From the cell containing the given text, extract its center point as (x, y) coordinate. 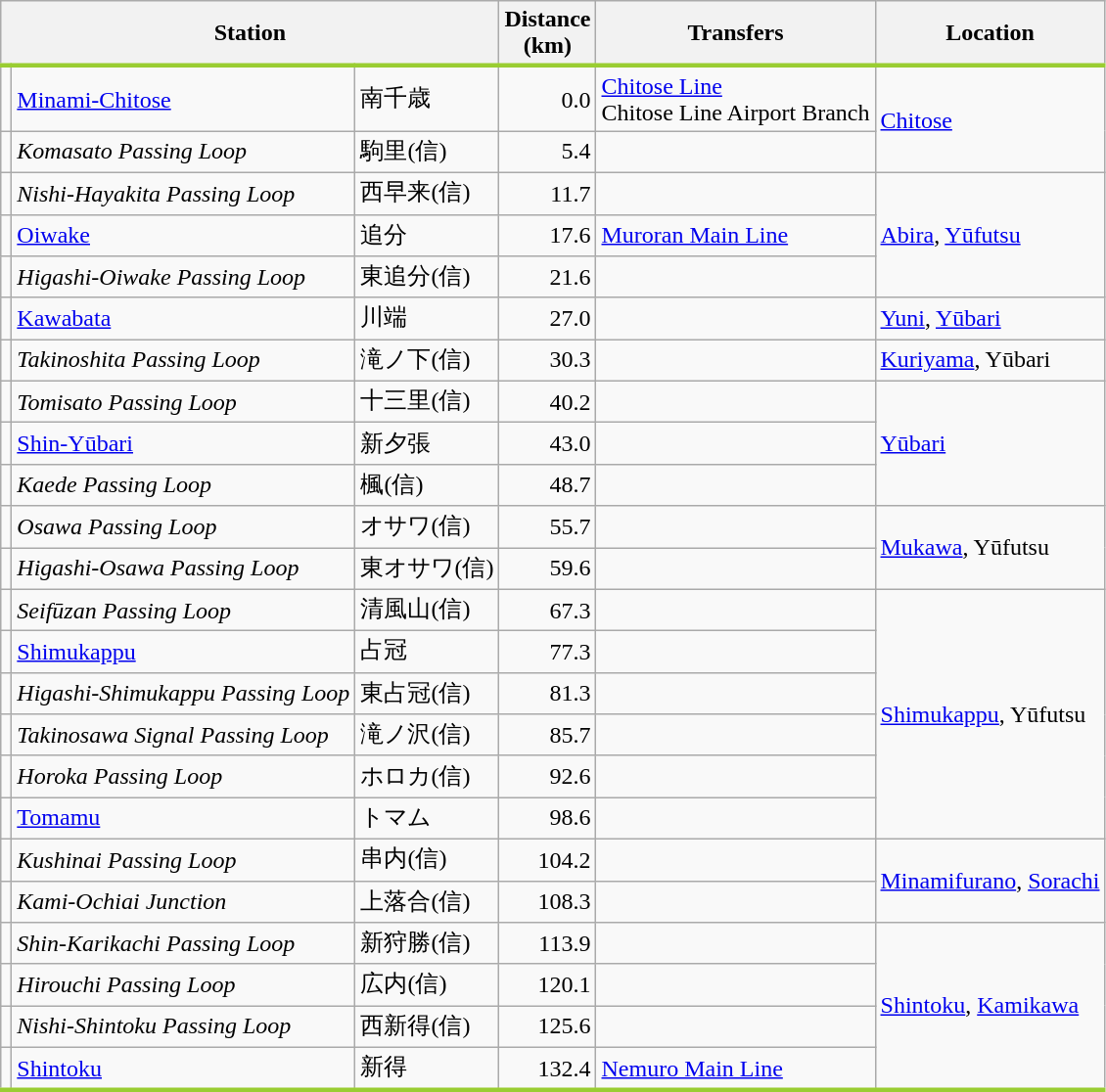
98.6 (548, 818)
104.2 (548, 859)
Shimukappu (184, 652)
Takinosawa Signal Passing Loop (184, 736)
Higashi-Osawa Passing Loop (184, 569)
Tomisato Passing Loop (184, 401)
Higashi-Shimukappu Passing Loop (184, 693)
48.7 (548, 485)
Shin-Karikachi Passing Loop (184, 943)
Shintoku (184, 1069)
Kawabata (184, 319)
Kaede Passing Loop (184, 485)
Yūbari (991, 443)
Higashi-Oiwake Passing Loop (184, 278)
駒里(信) (427, 153)
楓(信) (427, 485)
滝ノ沢(信) (427, 736)
132.4 (548, 1069)
Kushinai Passing Loop (184, 859)
東占冠(信) (427, 693)
Location (991, 33)
追分 (427, 235)
30.3 (548, 360)
Takinoshita Passing Loop (184, 360)
Minamifurano, Sorachi (991, 881)
Yuni, Yūbari (991, 319)
85.7 (548, 736)
Abira, Yūfutsu (991, 235)
Station (251, 33)
清風山(信) (427, 611)
新狩勝(信) (427, 943)
東追分(信) (427, 278)
Hirouchi Passing Loop (184, 984)
Shimukappu, Yūfutsu (991, 714)
40.2 (548, 401)
Horoka Passing Loop (184, 777)
Chitose (991, 119)
92.6 (548, 777)
59.6 (548, 569)
81.3 (548, 693)
Minami-Chitose (184, 98)
Chitose Line Chitose Line Airport Branch (736, 98)
オサワ(信) (427, 526)
東オサワ(信) (427, 569)
Kami-Ochiai Junction (184, 902)
Oiwake (184, 235)
川端 (427, 319)
17.6 (548, 235)
Shintoku, Kamikawa (991, 1007)
新夕張 (427, 444)
108.3 (548, 902)
Seifūzan Passing Loop (184, 611)
トマム (427, 818)
Kuriyama, Yūbari (991, 360)
Nishi-Shintoku Passing Loop (184, 1027)
十三里(信) (427, 401)
Mukawa, Yūfutsu (991, 548)
43.0 (548, 444)
Osawa Passing Loop (184, 526)
120.1 (548, 984)
上落合(信) (427, 902)
滝ノ下(信) (427, 360)
67.3 (548, 611)
西早来(信) (427, 194)
串内(信) (427, 859)
Nemuro Main Line (736, 1069)
Tomamu (184, 818)
Nishi-Hayakita Passing Loop (184, 194)
27.0 (548, 319)
125.6 (548, 1027)
5.4 (548, 153)
南千歳 (427, 98)
Komasato Passing Loop (184, 153)
西新得(信) (427, 1027)
77.3 (548, 652)
21.6 (548, 278)
Shin-Yūbari (184, 444)
Transfers (736, 33)
11.7 (548, 194)
55.7 (548, 526)
新得 (427, 1069)
広内(信) (427, 984)
Muroran Main Line (736, 235)
0.0 (548, 98)
113.9 (548, 943)
ホロカ(信) (427, 777)
占冠 (427, 652)
Distance(km) (548, 33)
